Detect which cell encompasses the target text, then output its (x, y) center coordinate. 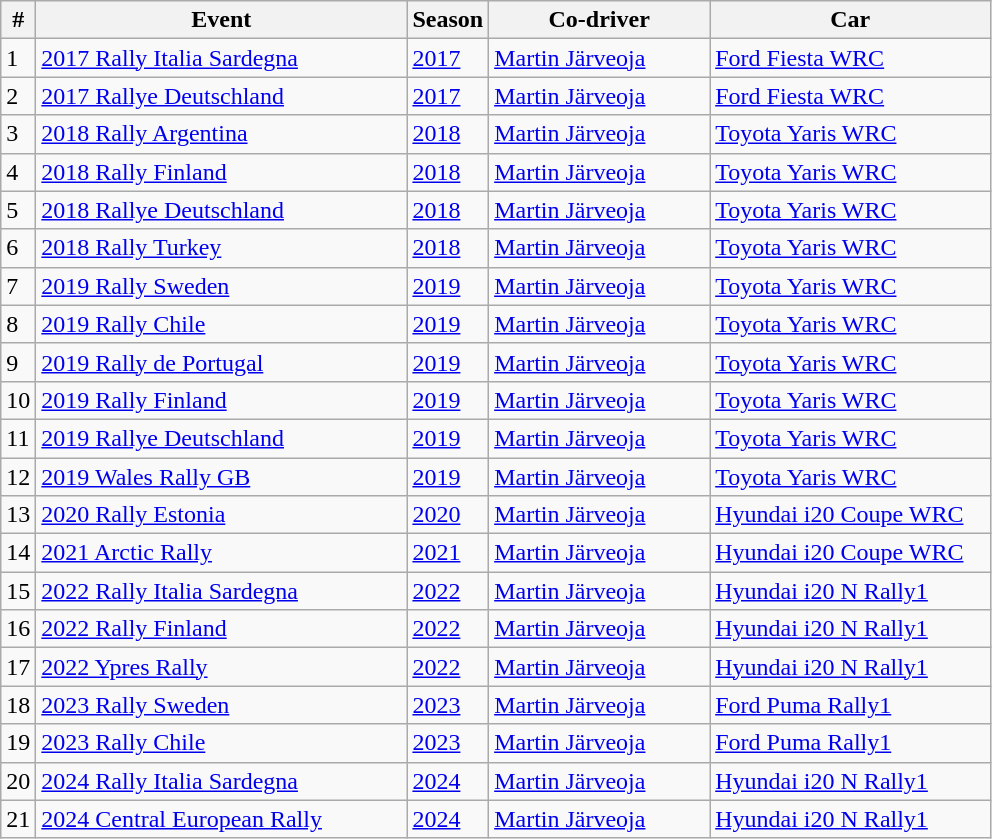
20 (18, 781)
2020 Rally Estonia (222, 515)
2022 Rally Italia Sardegna (222, 591)
2019 Rallye Deutschland (222, 438)
2019 Rally Sweden (222, 286)
Co-driver (600, 20)
2018 Rally Argentina (222, 134)
2020 (448, 515)
Season (448, 20)
5 (18, 210)
2021 Arctic Rally (222, 553)
Car (850, 20)
3 (18, 134)
13 (18, 515)
2023 Rally Sweden (222, 705)
2018 Rally Finland (222, 172)
2017 Rallye Deutschland (222, 96)
2023 Rally Chile (222, 743)
2019 Wales Rally GB (222, 477)
8 (18, 324)
2018 Rallye Deutschland (222, 210)
16 (18, 629)
18 (18, 705)
17 (18, 667)
2018 Rally Turkey (222, 248)
4 (18, 172)
12 (18, 477)
2021 (448, 553)
11 (18, 438)
2019 Rally de Portugal (222, 362)
2024 Rally Italia Sardegna (222, 781)
2022 Rally Finland (222, 629)
# (18, 20)
1 (18, 58)
2024 Central European Rally (222, 819)
2 (18, 96)
7 (18, 286)
2022 Ypres Rally (222, 667)
2019 Rally Finland (222, 400)
19 (18, 743)
21 (18, 819)
Event (222, 20)
15 (18, 591)
14 (18, 553)
2017 Rally Italia Sardegna (222, 58)
2019 Rally Chile (222, 324)
6 (18, 248)
9 (18, 362)
10 (18, 400)
